Find where the given text appears and provide that cell's center as [X, Y] coordinate. 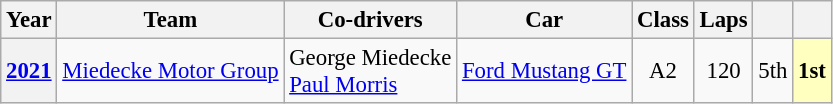
5th [773, 72]
George Miedecke Paul Morris [370, 72]
Team [170, 20]
Laps [724, 20]
A2 [664, 72]
Ford Mustang GT [544, 72]
2021 [29, 72]
120 [724, 72]
Year [29, 20]
Co-drivers [370, 20]
Car [544, 20]
Miedecke Motor Group [170, 72]
Class [664, 20]
1st [812, 72]
